Locate the cell with the specified text and output its (X, Y) center coordinate. 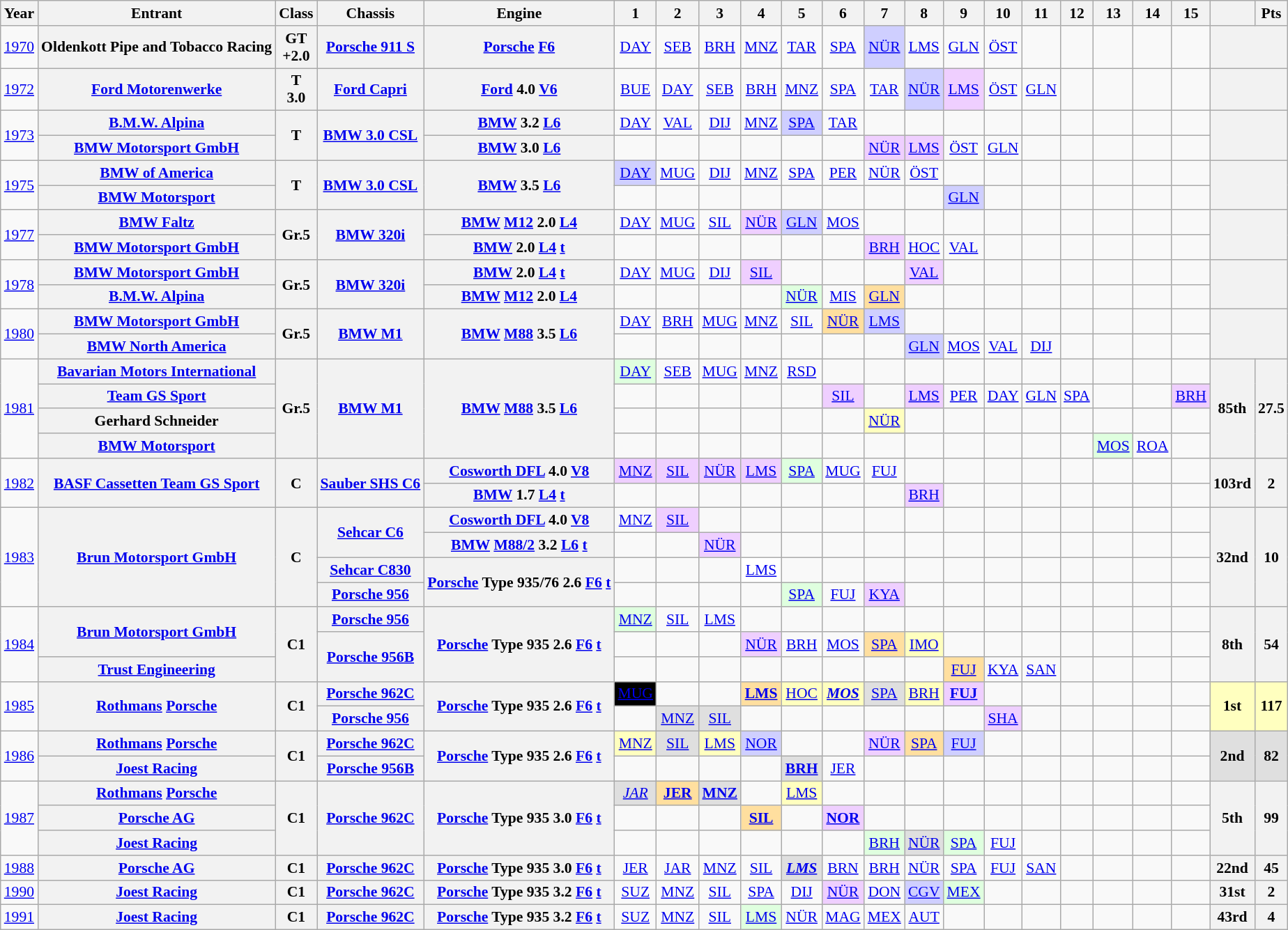
5 (802, 13)
Ford Capri (371, 89)
54 (1271, 645)
Porsche F6 (519, 47)
BMW 1.7 L4 t (519, 495)
12 (1077, 13)
1985 (20, 706)
31st (1232, 892)
Chassis (371, 13)
1980 (20, 334)
8 (924, 13)
Pts (1271, 13)
1 (636, 13)
22nd (1232, 868)
1977 (20, 235)
8th (1232, 645)
Class (296, 13)
Ford Motorenwerke (156, 89)
Porsche 911 S (371, 47)
45 (1271, 868)
GT+2.0 (296, 47)
1988 (20, 868)
CGV (924, 892)
43rd (1232, 917)
Sauber SHS C6 (371, 483)
Oldenkott Pipe and Tobacco Racing (156, 47)
RSD (802, 371)
Year (20, 13)
Engine (519, 13)
1984 (20, 645)
BASF Cassetten Team GS Sport (156, 483)
27.5 (1271, 408)
T3.0 (296, 89)
MAG (843, 917)
IMO (924, 644)
DON (884, 892)
1987 (20, 818)
Entrant (156, 13)
BMW M88/2 3.2 L6 t (519, 545)
32nd (1232, 557)
1990 (20, 892)
Trust Engineering (156, 669)
Team GS Sport (156, 396)
ROA (1153, 446)
9 (964, 13)
2nd (1232, 757)
82 (1271, 757)
85th (1232, 408)
6 (843, 13)
BRN (843, 868)
Ford 4.0 V6 (519, 89)
BMW Faltz (156, 223)
Sehcar C830 (371, 570)
5th (1232, 818)
3 (719, 13)
1970 (20, 47)
SHA (1004, 719)
BMW 3.5 L6 (519, 185)
11 (1041, 13)
1983 (20, 557)
AUT (924, 917)
BUE (636, 89)
Bavarian Motors International (156, 371)
103rd (1232, 483)
117 (1271, 706)
Gerhard Schneider (156, 421)
1981 (20, 408)
1973 (20, 135)
BMW North America (156, 347)
13 (1114, 13)
Porsche Type 935/76 2.6 F6 t (519, 582)
MIS (843, 297)
BMW of America (156, 173)
7 (884, 13)
99 (1271, 818)
1975 (20, 185)
15 (1190, 13)
1st (1232, 706)
14 (1153, 13)
1991 (20, 917)
1978 (20, 284)
1986 (20, 757)
Sehcar C6 (371, 532)
1982 (20, 483)
1972 (20, 89)
BMW 3.2 L6 (519, 123)
BMW 3.0 L6 (519, 148)
